Pinpoint the cell where the given text exists, returning its [X, Y] midpoint coordinate. 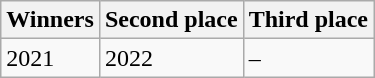
2021 [50, 58]
Third place [308, 20]
– [308, 58]
Winners [50, 20]
Second place [171, 20]
2022 [171, 58]
